Provide the (X, Y) coordinate of the cell's center where the given text is located.  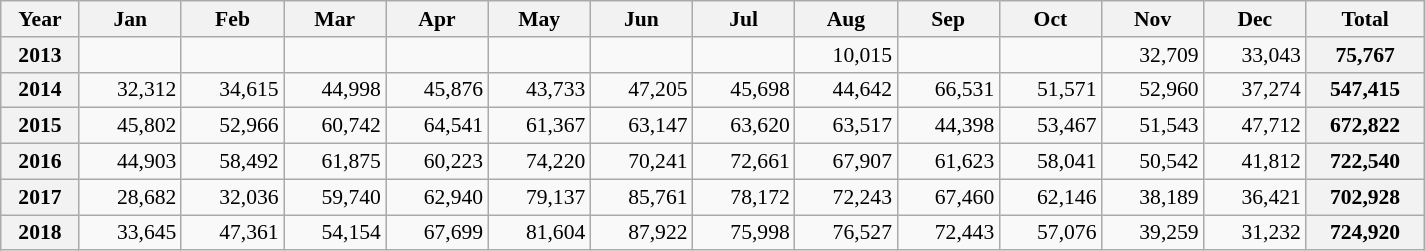
722,540 (1365, 162)
47,712 (1255, 126)
59,740 (335, 197)
32,709 (1152, 55)
81,604 (539, 233)
58,041 (1050, 162)
62,146 (1050, 197)
724,920 (1365, 233)
44,998 (335, 90)
79,137 (539, 197)
33,043 (1255, 55)
52,966 (232, 126)
64,541 (437, 126)
Year (40, 19)
10,015 (846, 55)
58,492 (232, 162)
41,812 (1255, 162)
67,699 (437, 233)
75,767 (1365, 55)
2015 (40, 126)
63,620 (744, 126)
43,733 (539, 90)
85,761 (641, 197)
Feb (232, 19)
70,241 (641, 162)
52,960 (1152, 90)
2016 (40, 162)
2017 (40, 197)
87,922 (641, 233)
60,742 (335, 126)
67,460 (948, 197)
51,543 (1152, 126)
61,623 (948, 162)
45,876 (437, 90)
75,998 (744, 233)
Sep (948, 19)
38,189 (1152, 197)
2018 (40, 233)
47,205 (641, 90)
53,467 (1050, 126)
45,698 (744, 90)
702,928 (1365, 197)
28,682 (130, 197)
2013 (40, 55)
34,615 (232, 90)
33,645 (130, 233)
Apr (437, 19)
Jan (130, 19)
2014 (40, 90)
Nov (1152, 19)
37,274 (1255, 90)
63,147 (641, 126)
67,907 (846, 162)
61,875 (335, 162)
547,415 (1365, 90)
72,661 (744, 162)
32,312 (130, 90)
50,542 (1152, 162)
Jun (641, 19)
39,259 (1152, 233)
May (539, 19)
Jul (744, 19)
32,036 (232, 197)
78,172 (744, 197)
Oct (1050, 19)
76,527 (846, 233)
Dec (1255, 19)
62,940 (437, 197)
72,443 (948, 233)
47,361 (232, 233)
57,076 (1050, 233)
44,903 (130, 162)
44,642 (846, 90)
60,223 (437, 162)
Total (1365, 19)
672,822 (1365, 126)
31,232 (1255, 233)
61,367 (539, 126)
74,220 (539, 162)
Aug (846, 19)
63,517 (846, 126)
45,802 (130, 126)
54,154 (335, 233)
36,421 (1255, 197)
51,571 (1050, 90)
44,398 (948, 126)
Mar (335, 19)
72,243 (846, 197)
66,531 (948, 90)
